Identify which cell holds the provided text, then report its [X, Y] central coordinate. 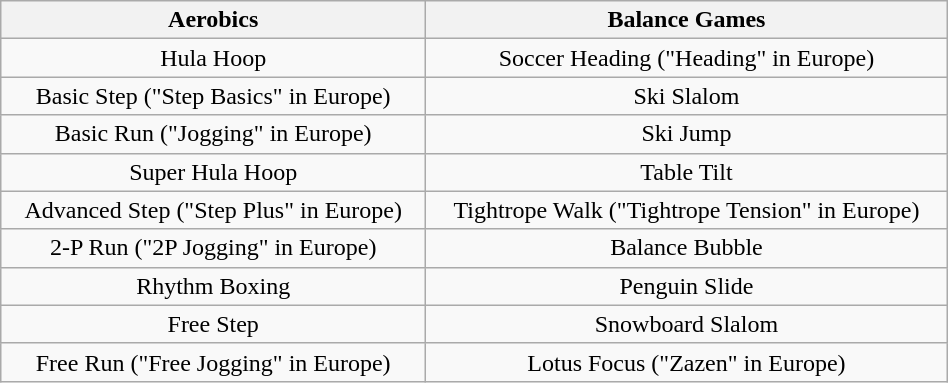
Free Run ("Free Jogging" in Europe) [214, 362]
Free Step [214, 324]
Table Tilt [687, 172]
2-P Run ("2P Jogging" in Europe) [214, 248]
Hula Hoop [214, 58]
Basic Run ("Jogging" in Europe) [214, 134]
Tightrope Walk ("Tightrope Tension" in Europe) [687, 210]
Snowboard Slalom [687, 324]
Ski Jump [687, 134]
Soccer Heading ("Heading" in Europe) [687, 58]
Ski Slalom [687, 96]
Lotus Focus ("Zazen" in Europe) [687, 362]
Penguin Slide [687, 286]
Balance Games [687, 20]
Advanced Step ("Step Plus" in Europe) [214, 210]
Aerobics [214, 20]
Super Hula Hoop [214, 172]
Balance Bubble [687, 248]
Rhythm Boxing [214, 286]
Basic Step ("Step Basics" in Europe) [214, 96]
